Output the (x, y) coordinate of the center of the cell containing the given text.  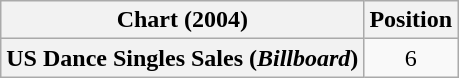
6 (411, 58)
Chart (2004) (182, 20)
US Dance Singles Sales (Billboard) (182, 58)
Position (411, 20)
